Identify which cell holds the provided text, then report its [X, Y] central coordinate. 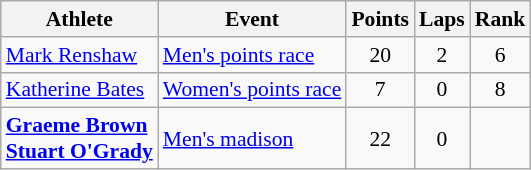
Graeme BrownStuart O'Grady [80, 138]
Athlete [80, 19]
Mark Renshaw [80, 55]
Men's madison [252, 138]
Points [380, 19]
Katherine Bates [80, 90]
20 [380, 55]
2 [442, 55]
Rank [500, 19]
Laps [442, 19]
Women's points race [252, 90]
22 [380, 138]
6 [500, 55]
7 [380, 90]
8 [500, 90]
Event [252, 19]
Men's points race [252, 55]
